Output the (x, y) coordinate of the center of the cell containing the given text.  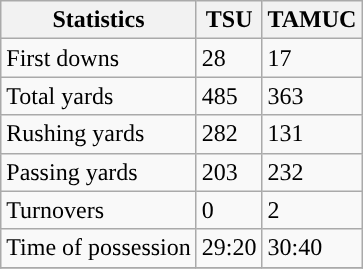
Passing yards (99, 172)
282 (229, 134)
203 (229, 172)
Rushing yards (99, 134)
363 (312, 96)
Statistics (99, 20)
29:20 (229, 248)
2 (312, 210)
28 (229, 58)
0 (229, 210)
131 (312, 134)
First downs (99, 58)
30:40 (312, 248)
TSU (229, 20)
TAMUC (312, 20)
Turnovers (99, 210)
17 (312, 58)
Time of possession (99, 248)
232 (312, 172)
485 (229, 96)
Total yards (99, 96)
